Scan for the cell matching the given text and deliver its [X, Y] coordinate at center. 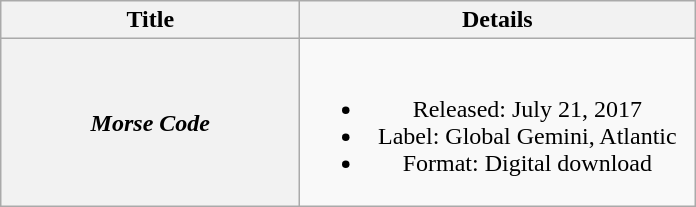
Morse Code [150, 122]
Released: July 21, 2017Label: Global Gemini, AtlanticFormat: Digital download [498, 122]
Details [498, 20]
Title [150, 20]
